Extract the (X, Y) coordinate from the center of the cell holding the provided text.  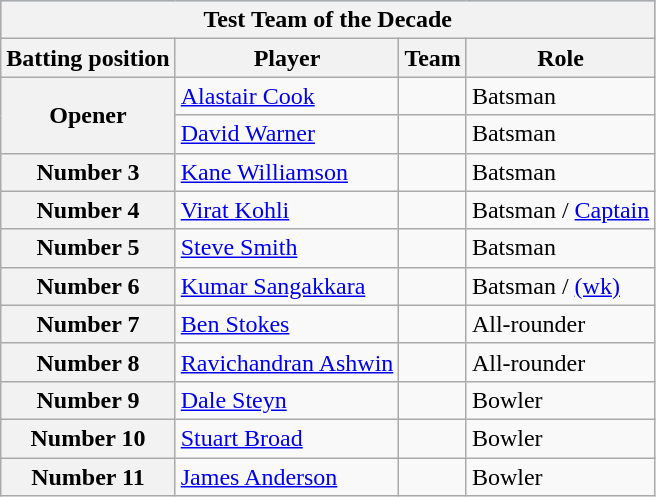
Batting position (88, 58)
Ben Stokes (287, 324)
Number 3 (88, 172)
Virat Kohli (287, 210)
Number 11 (88, 477)
Dale Steyn (287, 400)
Alastair Cook (287, 96)
Team (433, 58)
Stuart Broad (287, 438)
Batsman / (wk) (560, 286)
Player (287, 58)
Number 4 (88, 210)
Role (560, 58)
Ravichandran Ashwin (287, 362)
Kumar Sangakkara (287, 286)
Number 9 (88, 400)
Batsman / Captain (560, 210)
David Warner (287, 134)
Test Team of the Decade (328, 20)
Number 10 (88, 438)
Opener (88, 115)
James Anderson (287, 477)
Number 6 (88, 286)
Number 5 (88, 248)
Kane Williamson (287, 172)
Number 7 (88, 324)
Steve Smith (287, 248)
Number 8 (88, 362)
